Detect which cell encompasses the target text, then output its (x, y) center coordinate. 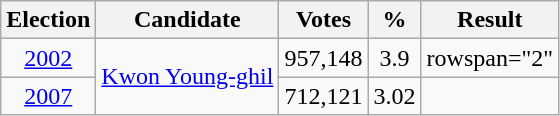
3.02 (394, 96)
3.9 (394, 58)
2002 (48, 58)
Election (48, 20)
Candidate (188, 20)
Result (490, 20)
% (394, 20)
Votes (324, 20)
712,121 (324, 96)
957,148 (324, 58)
rowspan="2" (490, 58)
Kwon Young-ghil (188, 77)
2007 (48, 96)
